Search for the cell housing the specified text and yield its (x, y) center coordinate. 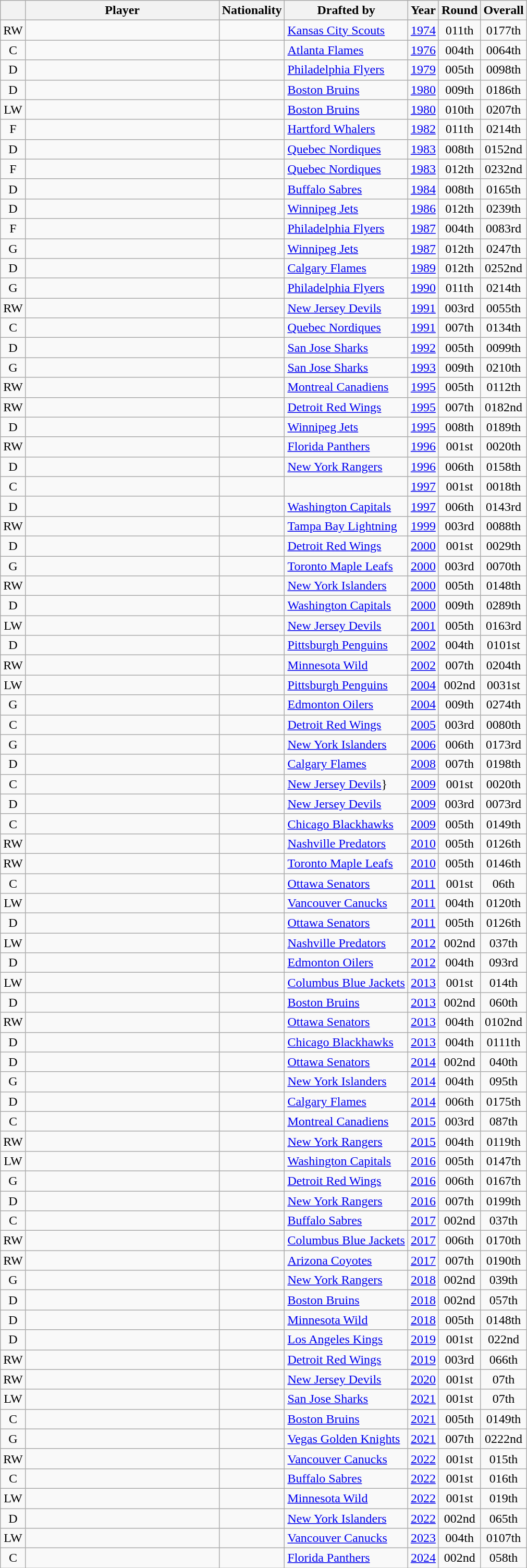
016th (504, 1478)
040th (504, 1062)
0146th (504, 863)
Los Angeles Kings (346, 1340)
Hartford Whalers (346, 129)
2024 (423, 1558)
0055th (504, 308)
1999 (423, 526)
Overall (504, 10)
Arizona Coyotes (346, 1260)
0018th (504, 486)
010th (459, 109)
Tampa Bay Lightning (346, 526)
Round (459, 10)
2001 (423, 626)
0247th (504, 249)
0073rd (504, 804)
0239th (504, 209)
2020 (423, 1379)
0182nd (504, 407)
2005 (423, 725)
065th (504, 1518)
0102nd (504, 1022)
1982 (423, 129)
0163rd (504, 626)
093rd (504, 963)
057th (504, 1300)
0252nd (504, 268)
0170th (504, 1241)
0207th (504, 109)
1990 (423, 288)
0111th (504, 1042)
0289th (504, 606)
0083rd (504, 228)
0147th (504, 1161)
0120th (504, 903)
0222nd (504, 1439)
087th (504, 1121)
Drafted by (346, 10)
0101st (504, 645)
Nationality (252, 10)
1979 (423, 70)
1992 (423, 348)
0158th (504, 467)
1986 (423, 209)
1974 (423, 30)
0274th (504, 705)
0190th (504, 1260)
Player (122, 10)
Kansas City Scouts (346, 30)
0029th (504, 546)
0107th (504, 1538)
1984 (423, 189)
0152nd (504, 149)
Atlanta Flames (346, 50)
0070th (504, 566)
0199th (504, 1200)
0099th (504, 348)
0177th (504, 30)
015th (504, 1459)
Year (423, 10)
1976 (423, 50)
Vegas Golden Knights (346, 1439)
0134th (504, 328)
019th (504, 1498)
2008 (423, 764)
0186th (504, 90)
0204th (504, 665)
2023 (423, 1538)
2006 (423, 744)
058th (504, 1558)
0098th (504, 70)
1989 (423, 268)
060th (504, 1002)
06th (504, 884)
0167th (504, 1181)
0031st (504, 685)
022nd (504, 1340)
0173rd (504, 744)
0210th (504, 367)
0189th (504, 427)
0175th (504, 1101)
0119th (504, 1141)
066th (504, 1359)
0064th (504, 50)
014th (504, 983)
095th (504, 1082)
0112th (504, 387)
New Jersey Devils} (346, 784)
039th (504, 1280)
0232nd (504, 169)
0080th (504, 725)
0143rd (504, 506)
1993 (423, 367)
0198th (504, 764)
0165th (504, 189)
0088th (504, 526)
